Pinpoint the cell where the given text exists, returning its [X, Y] midpoint coordinate. 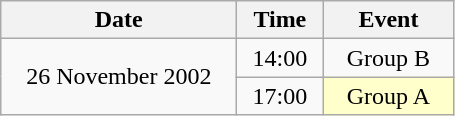
17:00 [280, 96]
Group A [388, 96]
Group B [388, 58]
26 November 2002 [119, 77]
Time [280, 20]
Event [388, 20]
Date [119, 20]
14:00 [280, 58]
